Determine the (X, Y) coordinate at the center of the cell enclosing the given text.  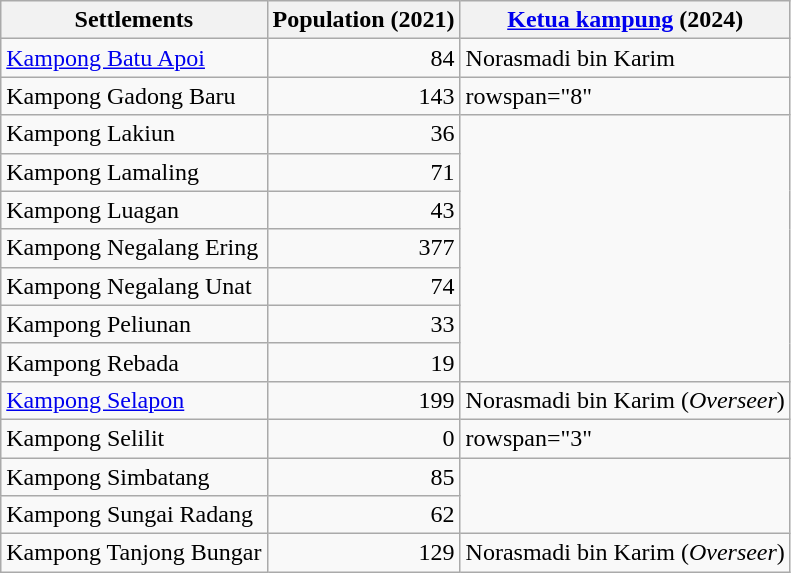
36 (364, 134)
84 (364, 58)
Kampong Selilit (134, 438)
19 (364, 362)
85 (364, 477)
Kampong Gadong Baru (134, 96)
74 (364, 286)
Kampong Selapon (134, 400)
Kampong Negalang Unat (134, 286)
199 (364, 400)
377 (364, 248)
143 (364, 96)
0 (364, 438)
Settlements (134, 20)
Kampong Luagan (134, 210)
Kampong Lamaling (134, 172)
Norasmadi bin Karim (625, 58)
71 (364, 172)
33 (364, 324)
Kampong Rebada (134, 362)
43 (364, 210)
Kampong Lakiun (134, 134)
rowspan="3" (625, 438)
Kampong Batu Apoi (134, 58)
Kampong Peliunan (134, 324)
Ketua kampung (2024) (625, 20)
129 (364, 553)
Kampong Negalang Ering (134, 248)
62 (364, 515)
rowspan="8" (625, 96)
Kampong Simbatang (134, 477)
Population (2021) (364, 20)
Kampong Sungai Radang (134, 515)
Kampong Tanjong Bungar (134, 553)
